Provide the [x, y] coordinate of the cell's center where the given text is located.  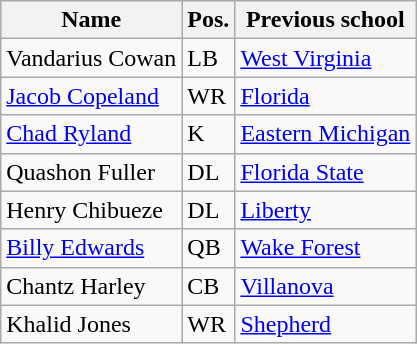
Billy Edwards [92, 248]
LB [208, 58]
Pos. [208, 20]
Shepherd [326, 324]
Chad Ryland [92, 134]
West Virginia [326, 58]
Quashon Fuller [92, 172]
Wake Forest [326, 248]
Villanova [326, 286]
Florida State [326, 172]
Liberty [326, 210]
Henry Chibueze [92, 210]
CB [208, 286]
K [208, 134]
QB [208, 248]
Vandarius Cowan [92, 58]
Khalid Jones [92, 324]
Chantz Harley [92, 286]
Previous school [326, 20]
Name [92, 20]
Eastern Michigan [326, 134]
Florida [326, 96]
Jacob Copeland [92, 96]
